Locate the cell with the specified text and output its (X, Y) center coordinate. 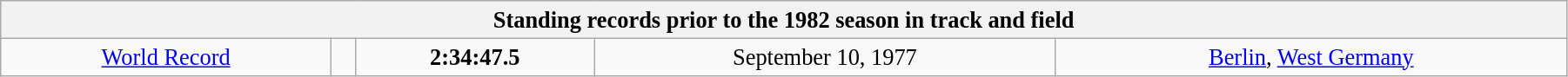
Berlin, West Germany (1310, 57)
September 10, 1977 (825, 57)
Standing records prior to the 1982 season in track and field (784, 19)
2:34:47.5 (475, 57)
World Record (166, 57)
